For the text-containing cell, return its midpoint in [X, Y] coordinate format. 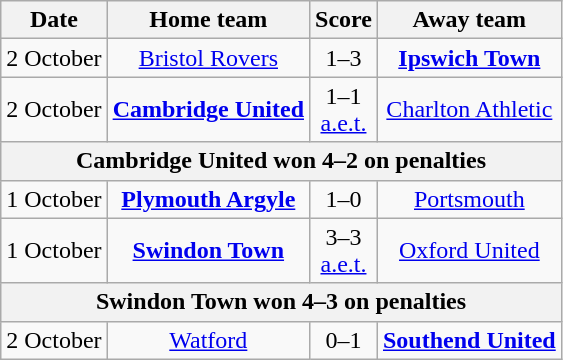
Plymouth Argyle [208, 199]
Cambridge United [208, 110]
Home team [208, 20]
Charlton Athletic [469, 110]
3–3 a.e.t. [344, 250]
1–0 [344, 199]
0–1 [344, 340]
Southend United [469, 340]
Date [54, 20]
Bristol Rovers [208, 58]
Oxford United [469, 250]
Cambridge United won 4–2 on penalties [282, 161]
Swindon Town won 4–3 on penalties [282, 302]
Away team [469, 20]
Score [344, 20]
Portsmouth [469, 199]
1–3 [344, 58]
Ipswich Town [469, 58]
Watford [208, 340]
Swindon Town [208, 250]
1–1 a.e.t. [344, 110]
